Provide the [x, y] coordinate of the cell's center where the given text is located.  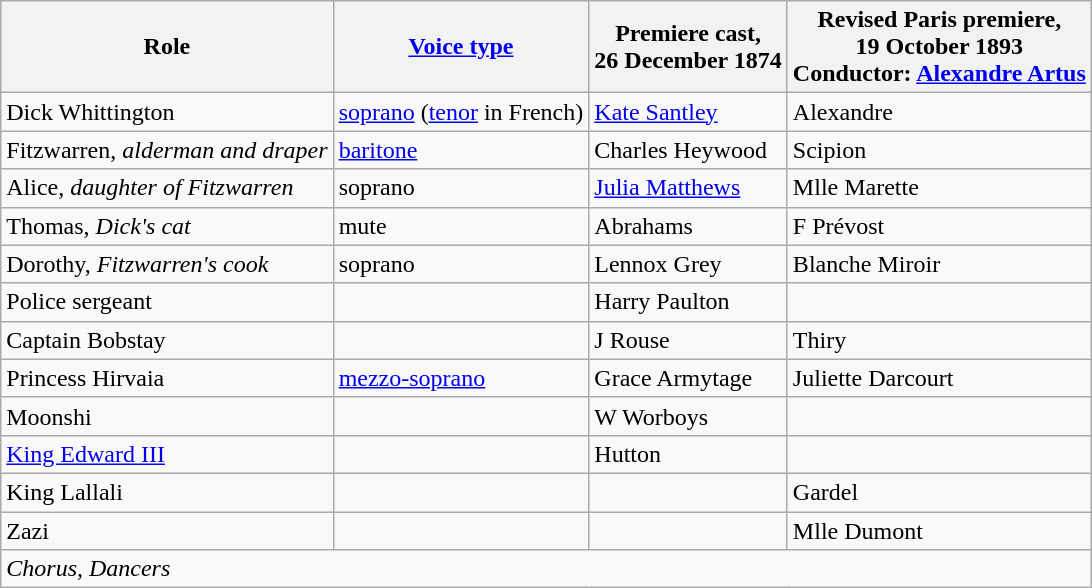
Scipion [939, 150]
Zazi [167, 531]
Kate Santley [688, 112]
Grace Armytage [688, 378]
Julia Matthews [688, 188]
Thiry [939, 340]
J Rouse [688, 340]
mute [461, 226]
Blanche Miroir [939, 264]
W Worboys [688, 416]
Mlle Marette [939, 188]
Revised Paris premiere,19 October 1893Conductor: Alexandre Artus [939, 47]
Mlle Dumont [939, 531]
Juliette Darcourt [939, 378]
baritone [461, 150]
Dick Whittington [167, 112]
Lennox Grey [688, 264]
Premiere cast,26 December 1874 [688, 47]
Voice type [461, 47]
King Edward III [167, 454]
Harry Paulton [688, 302]
Charles Heywood [688, 150]
Moonshi [167, 416]
Captain Bobstay [167, 340]
Hutton [688, 454]
Alexandre [939, 112]
King Lallali [167, 492]
Abrahams [688, 226]
Gardel [939, 492]
F Prévost [939, 226]
Fitzwarren, alderman and draper [167, 150]
Princess Hirvaia [167, 378]
Dorothy, Fitzwarren's cook [167, 264]
Role [167, 47]
Alice, daughter of Fitzwarren [167, 188]
Police sergeant [167, 302]
mezzo-soprano [461, 378]
soprano (tenor in French) [461, 112]
Thomas, Dick's cat [167, 226]
Chorus, Dancers [546, 569]
